Find where the given text appears and provide that cell's center as [X, Y] coordinate. 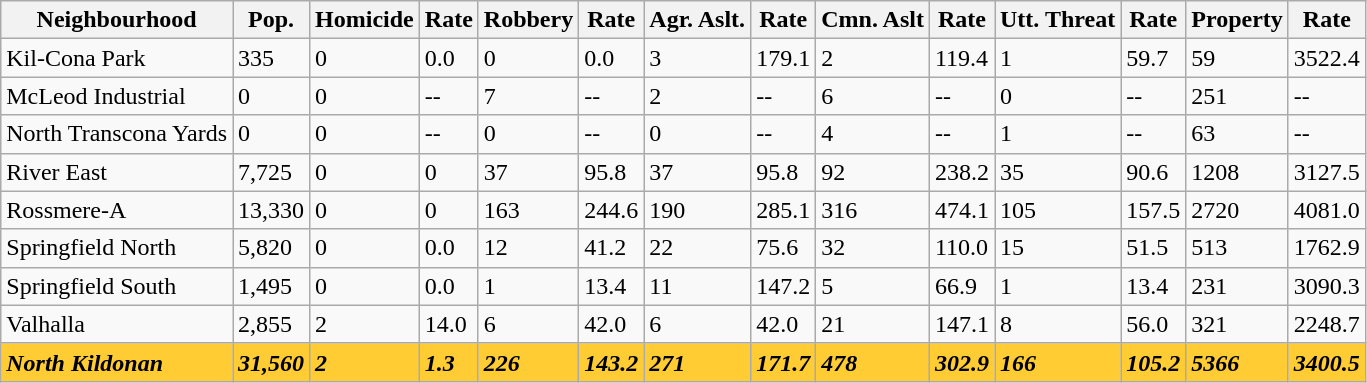
3127.5 [1326, 172]
179.1 [784, 58]
14.0 [448, 324]
Agr. Aslt. [698, 20]
North Transcona Yards [117, 134]
226 [528, 362]
321 [1238, 324]
302.9 [962, 362]
13,330 [270, 210]
11 [698, 286]
Kil-Cona Park [117, 58]
12 [528, 248]
51.5 [1154, 248]
Springfield South [117, 286]
271 [698, 362]
90.6 [1154, 172]
North Kildonan [117, 362]
2,855 [270, 324]
110.0 [962, 248]
4 [873, 134]
63 [1238, 134]
285.1 [784, 210]
2248.7 [1326, 324]
3 [698, 58]
478 [873, 362]
Robbery [528, 20]
59.7 [1154, 58]
66.9 [962, 286]
41.2 [612, 248]
163 [528, 210]
143.2 [612, 362]
251 [1238, 96]
Rossmere-A [117, 210]
7,725 [270, 172]
59 [1238, 58]
Springfield North [117, 248]
335 [270, 58]
Property [1238, 20]
3400.5 [1326, 362]
1208 [1238, 172]
244.6 [612, 210]
Neighbourhood [117, 20]
190 [698, 210]
56.0 [1154, 324]
McLeod Industrial [117, 96]
75.6 [784, 248]
147.2 [784, 286]
Cmn. Aslt [873, 20]
3522.4 [1326, 58]
105.2 [1154, 362]
157.5 [1154, 210]
7 [528, 96]
Utt. Threat [1057, 20]
21 [873, 324]
8 [1057, 324]
171.7 [784, 362]
Pop. [270, 20]
22 [698, 248]
474.1 [962, 210]
119.4 [962, 58]
Valhalla [117, 324]
513 [1238, 248]
231 [1238, 286]
238.2 [962, 172]
3090.3 [1326, 286]
92 [873, 172]
5366 [1238, 362]
147.1 [962, 324]
35 [1057, 172]
1,495 [270, 286]
1762.9 [1326, 248]
316 [873, 210]
105 [1057, 210]
4081.0 [1326, 210]
166 [1057, 362]
32 [873, 248]
River East [117, 172]
Homicide [365, 20]
31,560 [270, 362]
5 [873, 286]
2720 [1238, 210]
1.3 [448, 362]
5,820 [270, 248]
15 [1057, 248]
